Extract the (X, Y) coordinate from the center of the cell holding the provided text.  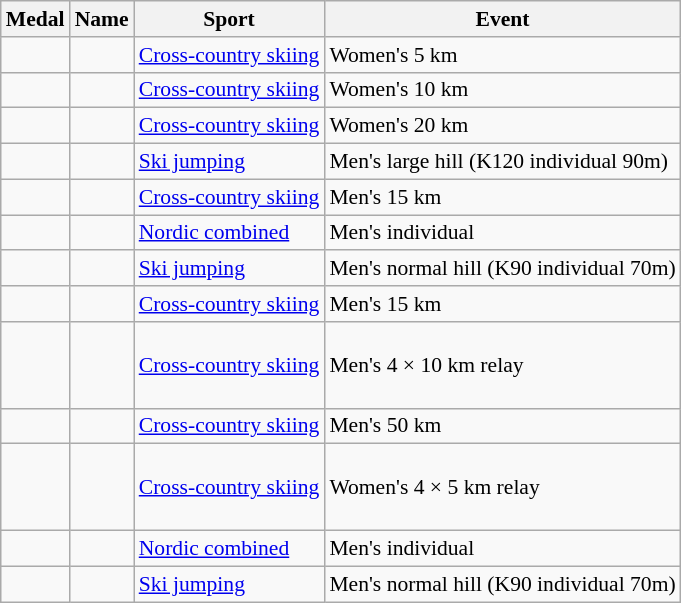
Women's 20 km (502, 126)
Women's 5 km (502, 55)
Men's 4 × 10 km relay (502, 366)
Women's 10 km (502, 90)
Men's large hill (K120 individual 90m) (502, 162)
Sport (230, 19)
Event (502, 19)
Men's 50 km (502, 426)
Women's 4 × 5 km relay (502, 488)
Medal (36, 19)
Name (102, 19)
